Identify which cell holds the provided text, then report its [X, Y] central coordinate. 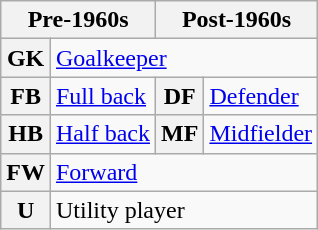
Pre-1960s [78, 20]
FB [26, 96]
Post-1960s [237, 20]
Goalkeeper [184, 58]
Full back [102, 96]
GK [26, 58]
Defender [261, 96]
Midfielder [261, 134]
HB [26, 134]
DF [180, 96]
Utility player [184, 210]
U [26, 210]
Forward [184, 172]
FW [26, 172]
MF [180, 134]
Half back [102, 134]
